Identify which cell holds the provided text, then report its (X, Y) central coordinate. 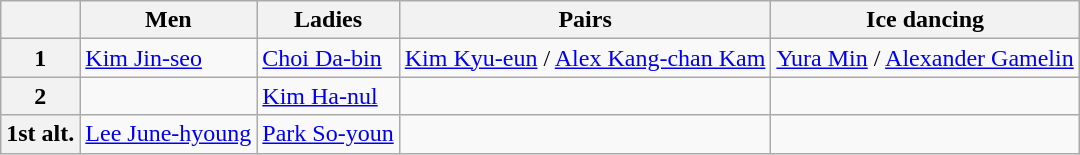
Kim Jin-seo (168, 58)
Pairs (585, 20)
Yura Min / Alexander Gamelin (925, 58)
Park So-youn (328, 134)
Kim Ha-nul (328, 96)
1st alt. (40, 134)
Men (168, 20)
2 (40, 96)
1 (40, 58)
Ladies (328, 20)
Kim Kyu-eun / Alex Kang-chan Kam (585, 58)
Choi Da-bin (328, 58)
Ice dancing (925, 20)
Lee June-hyoung (168, 134)
